Provide the [x, y] coordinate of the cell's center where the given text is located.  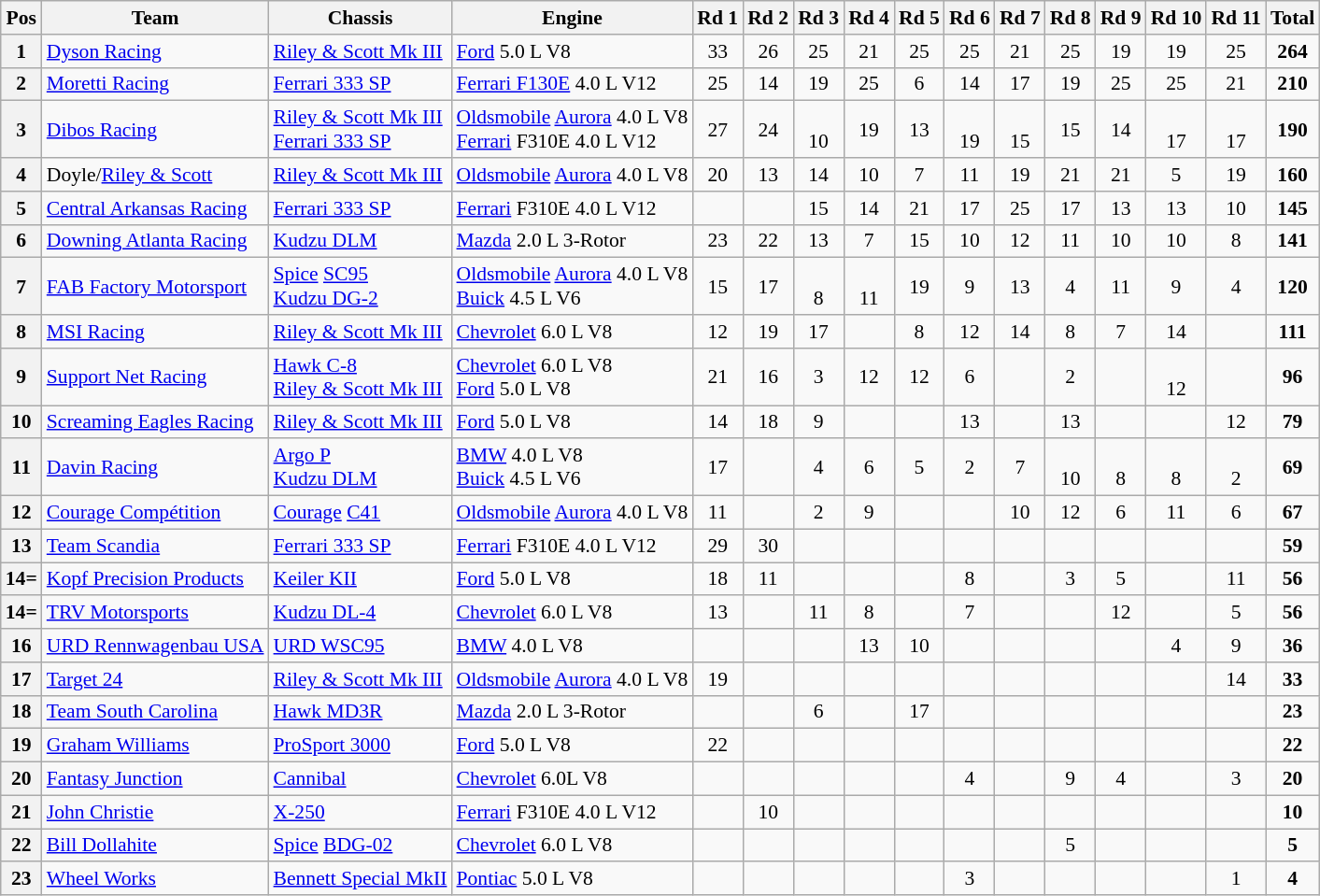
210 [1293, 84]
FAB Factory Motorsport [155, 286]
Engine [572, 18]
Rd 5 [919, 18]
160 [1293, 175]
Fantasy Junction [155, 779]
Total [1293, 18]
X-250 [361, 812]
URD WSC95 [361, 646]
Chassis [361, 18]
Bennett Special MkII [361, 879]
Chevrolet 6.0L V8 [572, 779]
Wheel Works [155, 879]
Moretti Racing [155, 84]
Rd 7 [1020, 18]
Oldsmobile Aurora 4.0 L V8Buick 4.5 L V6 [572, 286]
264 [1293, 51]
145 [1293, 208]
Kudzu DL-4 [361, 613]
96 [1293, 377]
Team Scandia [155, 546]
Pontiac 5.0 L V8 [572, 879]
ProSport 3000 [361, 746]
141 [1293, 241]
Spice BDG-02 [361, 846]
Argo PKudzu DLM [361, 467]
Dibos Racing [155, 129]
Support Net Racing [155, 377]
Cannibal [361, 779]
Dyson Racing [155, 51]
111 [1293, 332]
Courage Compétition [155, 513]
Hawk C-8Riley & Scott Mk III [361, 377]
69 [1293, 467]
79 [1293, 422]
Rd 6 [970, 18]
Central Arkansas Racing [155, 208]
30 [768, 546]
67 [1293, 513]
Bill Dollahite [155, 846]
MSI Racing [155, 332]
Courage C41 [361, 513]
Riley & Scott Mk IIIFerrari 333 SP [361, 129]
Rd 11 [1236, 18]
Team [155, 18]
Keiler KII [361, 579]
Rd 8 [1071, 18]
URD Rennwagenbau USA [155, 646]
29 [717, 546]
John Christie [155, 812]
BMW 4.0 L V8 [572, 646]
Ferrari F130E 4.0 L V12 [572, 84]
26 [768, 51]
27 [717, 129]
Screaming Eagles Racing [155, 422]
59 [1293, 546]
120 [1293, 286]
Rd 9 [1121, 18]
Kopf Precision Products [155, 579]
Spice SC95Kudzu DG-2 [361, 286]
Chevrolet 6.0 L V8Ford 5.0 L V8 [572, 377]
Davin Racing [155, 467]
36 [1293, 646]
Oldsmobile Aurora 4.0 L V8Ferrari F310E 4.0 L V12 [572, 129]
24 [768, 129]
Pos [21, 18]
Team South Carolina [155, 712]
Hawk MD3R [361, 712]
Doyle/Riley & Scott [155, 175]
190 [1293, 129]
Target 24 [155, 679]
BMW 4.0 L V8Buick 4.5 L V6 [572, 467]
Rd 2 [768, 18]
TRV Motorsports [155, 613]
Rd 10 [1177, 18]
Rd 3 [818, 18]
Rd 1 [717, 18]
Graham Williams [155, 746]
Downing Atlanta Racing [155, 241]
Rd 4 [869, 18]
Kudzu DLM [361, 241]
